Detect which cell encompasses the target text, then output its [x, y] center coordinate. 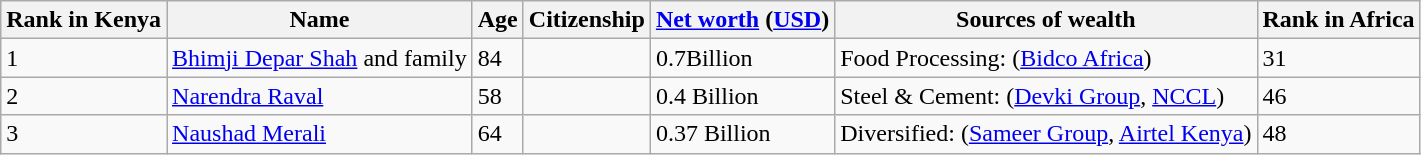
Narendra Raval [320, 96]
Naushad Merali [320, 134]
Bhimji Depar Shah and family [320, 58]
Name [320, 20]
3 [84, 134]
Diversified: (Sameer Group, Airtel Kenya) [1046, 134]
Rank in Africa [1338, 20]
1 [84, 58]
0.37 Billion [742, 134]
Net worth (USD) [742, 20]
Food Processing: (Bidco Africa) [1046, 58]
84 [498, 58]
31 [1338, 58]
48 [1338, 134]
Age [498, 20]
46 [1338, 96]
Citizenship [586, 20]
58 [498, 96]
0.4 Billion [742, 96]
64 [498, 134]
Rank in Kenya [84, 20]
2 [84, 96]
0.7Billion [742, 58]
Sources of wealth [1046, 20]
Steel & Cement: (Devki Group, NCCL) [1046, 96]
